Locate the cell with the specified text and output its (x, y) center coordinate. 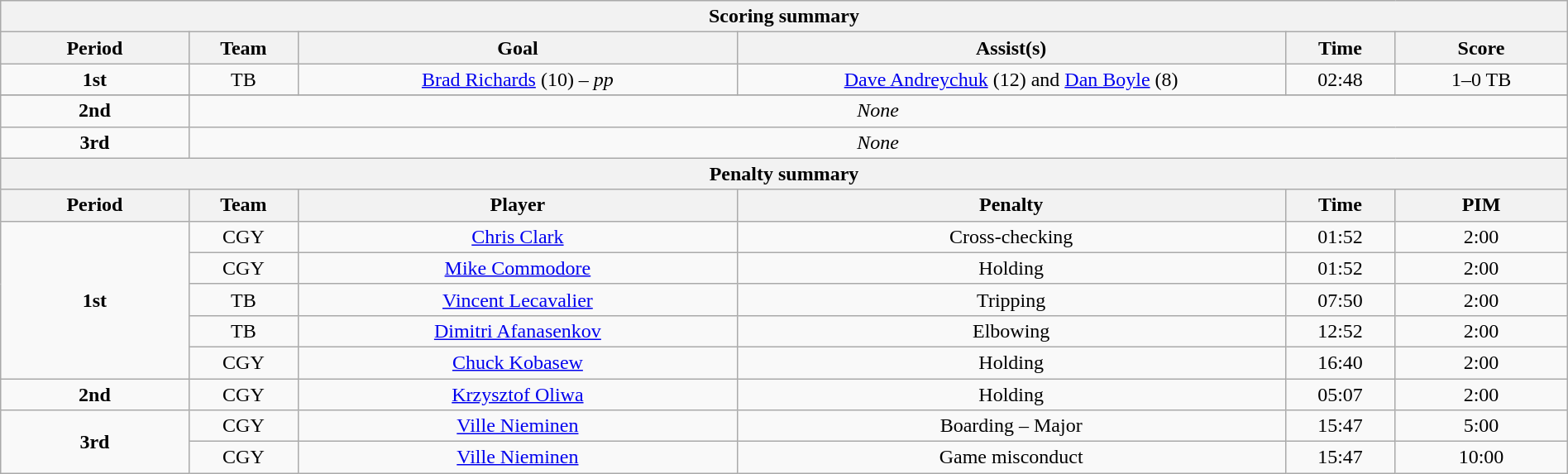
Elbowing (1011, 331)
PIM (1481, 205)
Dave Andreychuk (12) and Dan Boyle (8) (1011, 79)
10:00 (1481, 457)
Chris Clark (518, 237)
Game misconduct (1011, 457)
07:50 (1340, 299)
Chuck Kobasew (518, 362)
05:07 (1340, 395)
Boarding – Major (1011, 426)
12:52 (1340, 331)
Vincent Lecavalier (518, 299)
02:48 (1340, 79)
Brad Richards (10) – pp (518, 79)
Assist(s) (1011, 48)
Penalty (1011, 205)
Tripping (1011, 299)
Mike Commodore (518, 268)
Score (1481, 48)
Penalty summary (784, 174)
Krzysztof Oliwa (518, 395)
Goal (518, 48)
Cross-checking (1011, 237)
5:00 (1481, 426)
1–0 TB (1481, 79)
Scoring summary (784, 17)
Player (518, 205)
Dimitri Afanasenkov (518, 331)
16:40 (1340, 362)
